Find where the given text appears and provide that cell's center as (X, Y) coordinate. 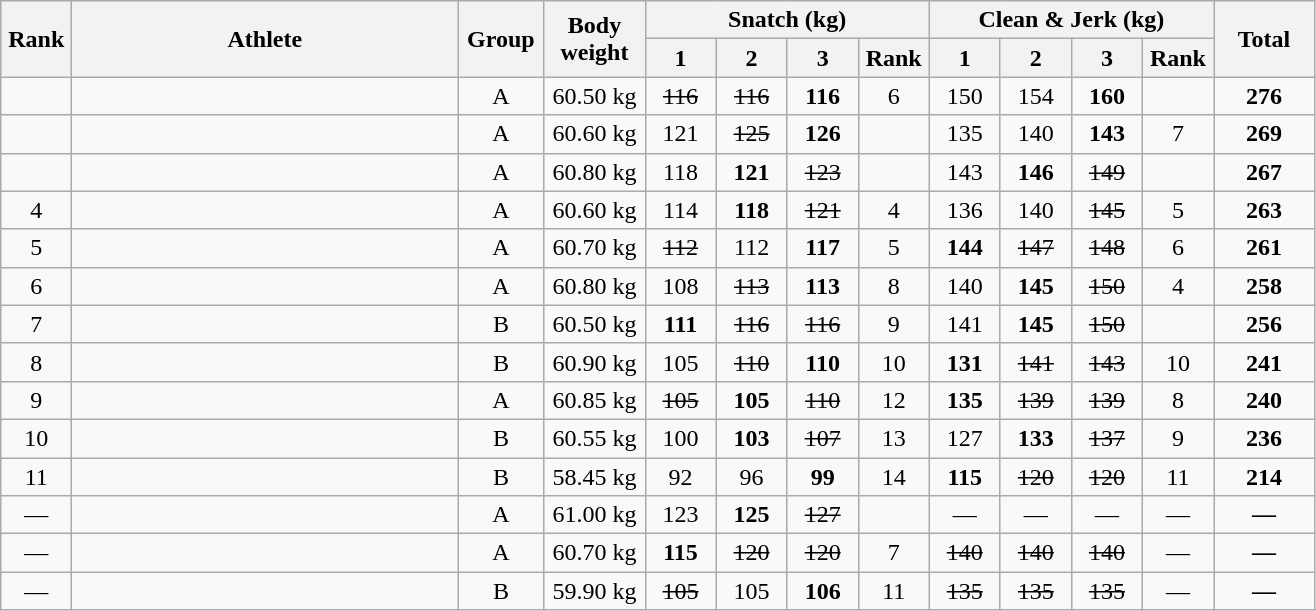
12 (894, 400)
Clean & Jerk (kg) (1071, 20)
117 (822, 248)
59.90 kg (594, 591)
240 (1264, 400)
13 (894, 438)
114 (680, 210)
214 (1264, 477)
Total (1264, 39)
60.55 kg (594, 438)
256 (1264, 324)
276 (1264, 96)
103 (752, 438)
148 (1106, 248)
Group (501, 39)
241 (1264, 362)
236 (1264, 438)
160 (1106, 96)
147 (1036, 248)
Body weight (594, 39)
96 (752, 477)
267 (1264, 172)
100 (680, 438)
61.00 kg (594, 515)
261 (1264, 248)
269 (1264, 134)
258 (1264, 286)
92 (680, 477)
144 (964, 248)
99 (822, 477)
146 (1036, 172)
133 (1036, 438)
Snatch (kg) (787, 20)
137 (1106, 438)
131 (964, 362)
14 (894, 477)
106 (822, 591)
111 (680, 324)
136 (964, 210)
126 (822, 134)
60.85 kg (594, 400)
58.45 kg (594, 477)
149 (1106, 172)
154 (1036, 96)
60.90 kg (594, 362)
263 (1264, 210)
Athlete (265, 39)
108 (680, 286)
107 (822, 438)
